Find where the given text appears and provide that cell's center as (X, Y) coordinate. 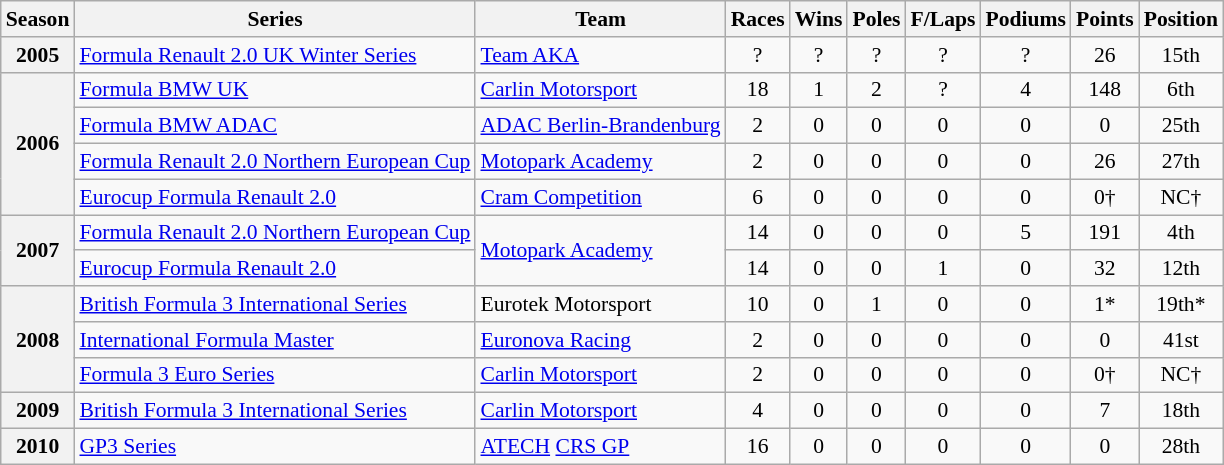
2009 (38, 411)
148 (1105, 90)
Team AKA (600, 55)
Formula Renault 2.0 UK Winter Series (274, 55)
2008 (38, 340)
5 (1026, 233)
2010 (38, 447)
7 (1105, 411)
Euronova Racing (600, 340)
16 (758, 447)
2006 (38, 143)
2005 (38, 55)
Podiums (1026, 19)
15th (1181, 55)
GP3 Series (274, 447)
18th (1181, 411)
1* (1105, 304)
Team (600, 19)
Formula BMW ADAC (274, 126)
19th* (1181, 304)
6th (1181, 90)
41st (1181, 340)
12th (1181, 269)
2007 (38, 250)
191 (1105, 233)
Series (274, 19)
10 (758, 304)
International Formula Master (274, 340)
32 (1105, 269)
Eurotek Motorsport (600, 304)
4th (1181, 233)
28th (1181, 447)
25th (1181, 126)
Season (38, 19)
Races (758, 19)
Formula 3 Euro Series (274, 375)
Position (1181, 19)
ADAC Berlin-Brandenburg (600, 126)
Wins (819, 19)
F/Laps (944, 19)
Cram Competition (600, 197)
27th (1181, 162)
ATECH CRS GP (600, 447)
6 (758, 197)
Points (1105, 19)
18 (758, 90)
Poles (876, 19)
Formula BMW UK (274, 90)
